Search for the cell housing the specified text and yield its [X, Y] center coordinate. 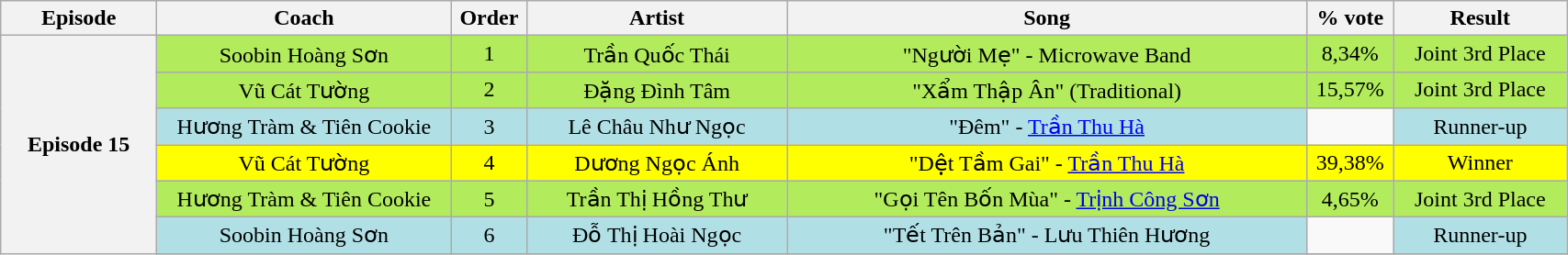
Episode 15 [79, 145]
4,65% [1350, 199]
Dương Ngọc Ánh [658, 163]
"Người Mẹ" - Microwave Band [1047, 54]
"Đêm" - Trần Thu Hà [1047, 127]
Winner [1481, 163]
Đặng Đình Tâm [658, 90]
Trần Quốc Thái [658, 54]
Trần Thị Hồng Thư [658, 199]
4 [489, 163]
"Xẩm Thập Ân" (Traditional) [1047, 90]
Lê Châu Như Ngọc [658, 127]
5 [489, 199]
39,38% [1350, 163]
% vote [1350, 18]
Episode [79, 18]
3 [489, 127]
Song [1047, 18]
Order [489, 18]
15,57% [1350, 90]
Result [1481, 18]
"Gọi Tên Bốn Mùa" - Trịnh Công Sơn [1047, 199]
"Tết Trên Bản" - Lưu Thiên Hương [1047, 236]
6 [489, 236]
Coach [305, 18]
"Dệt Tầm Gai" - Trần Thu Hà [1047, 163]
Artist [658, 18]
2 [489, 90]
8,34% [1350, 54]
1 [489, 54]
Đỗ Thị Hoài Ngọc [658, 236]
